From the cell containing the given text, extract its center point as (X, Y) coordinate. 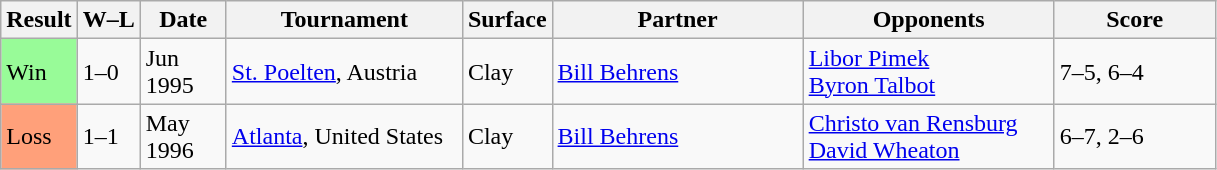
Partner (678, 20)
1–0 (108, 72)
May 1996 (183, 136)
St. Poelten, Austria (344, 72)
Opponents (928, 20)
Jun 1995 (183, 72)
7–5, 6–4 (1134, 72)
Atlanta, United States (344, 136)
Surface (507, 20)
1–1 (108, 136)
Loss (39, 136)
Tournament (344, 20)
Result (39, 20)
W–L (108, 20)
Date (183, 20)
Libor Pimek Byron Talbot (928, 72)
Win (39, 72)
Score (1134, 20)
Christo van Rensburg David Wheaton (928, 136)
6–7, 2–6 (1134, 136)
